From the cell containing the given text, extract its center point as [x, y] coordinate. 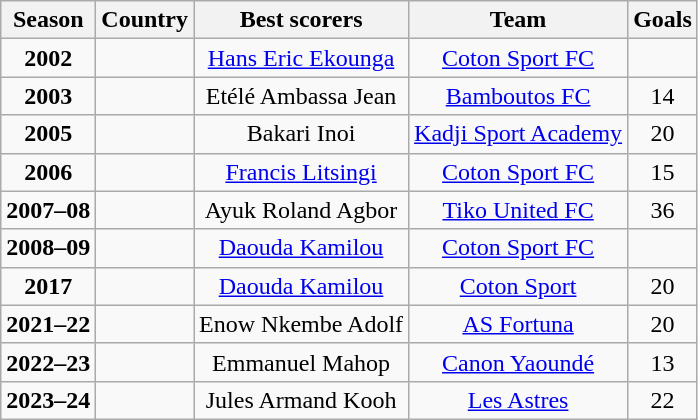
Coton Sport [518, 286]
Tiko United FC [518, 210]
2022–23 [48, 362]
2002 [48, 58]
Country [145, 20]
2006 [48, 172]
Jules Armand Kooh [302, 400]
Kadji Sport Academy [518, 134]
2017 [48, 286]
Les Astres [518, 400]
36 [663, 210]
Canon Yaoundé [518, 362]
Ayuk Roland Agbor [302, 210]
AS Fortuna [518, 324]
Emmanuel Mahop [302, 362]
13 [663, 362]
Best scorers [302, 20]
Goals [663, 20]
Enow Nkembe Adolf [302, 324]
Bakari Inoi [302, 134]
Season [48, 20]
Etélé Ambassa Jean [302, 96]
2005 [48, 134]
2008–09 [48, 248]
2023–24 [48, 400]
Francis Litsingi [302, 172]
15 [663, 172]
22 [663, 400]
2003 [48, 96]
Bamboutos FC [518, 96]
2021–22 [48, 324]
Team [518, 20]
2007–08 [48, 210]
Hans Eric Ekounga [302, 58]
14 [663, 96]
